Search for the cell housing the specified text and yield its (x, y) center coordinate. 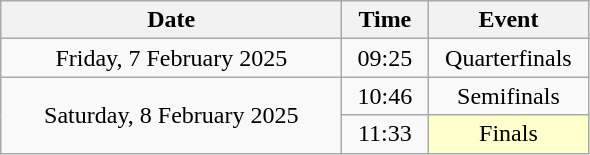
11:33 (385, 134)
Semifinals (508, 96)
Friday, 7 February 2025 (172, 58)
10:46 (385, 96)
Finals (508, 134)
Date (172, 20)
Saturday, 8 February 2025 (172, 115)
Time (385, 20)
09:25 (385, 58)
Quarterfinals (508, 58)
Event (508, 20)
